Return [x, y] of the center of cell containing provided text 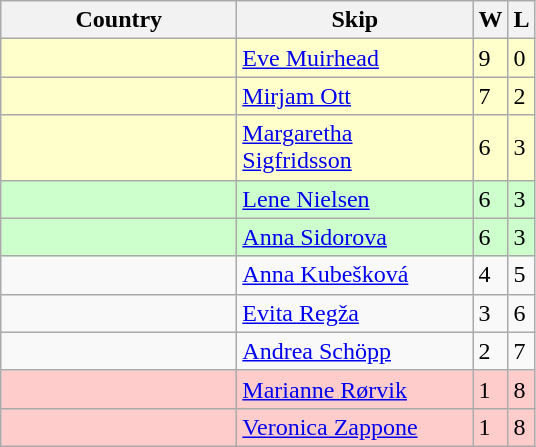
Anna Sidorova [355, 237]
Marianne Rørvik [355, 389]
Veronica Zappone [355, 427]
W [490, 20]
5 [522, 275]
Anna Kubešková [355, 275]
Skip [355, 20]
4 [490, 275]
Evita Regža [355, 313]
0 [522, 58]
9 [490, 58]
Andrea Schöpp [355, 351]
L [522, 20]
Country [119, 20]
Mirjam Ott [355, 96]
Margaretha Sigfridsson [355, 148]
Lene Nielsen [355, 199]
Eve Muirhead [355, 58]
